From the cell containing the given text, extract its center point as [x, y] coordinate. 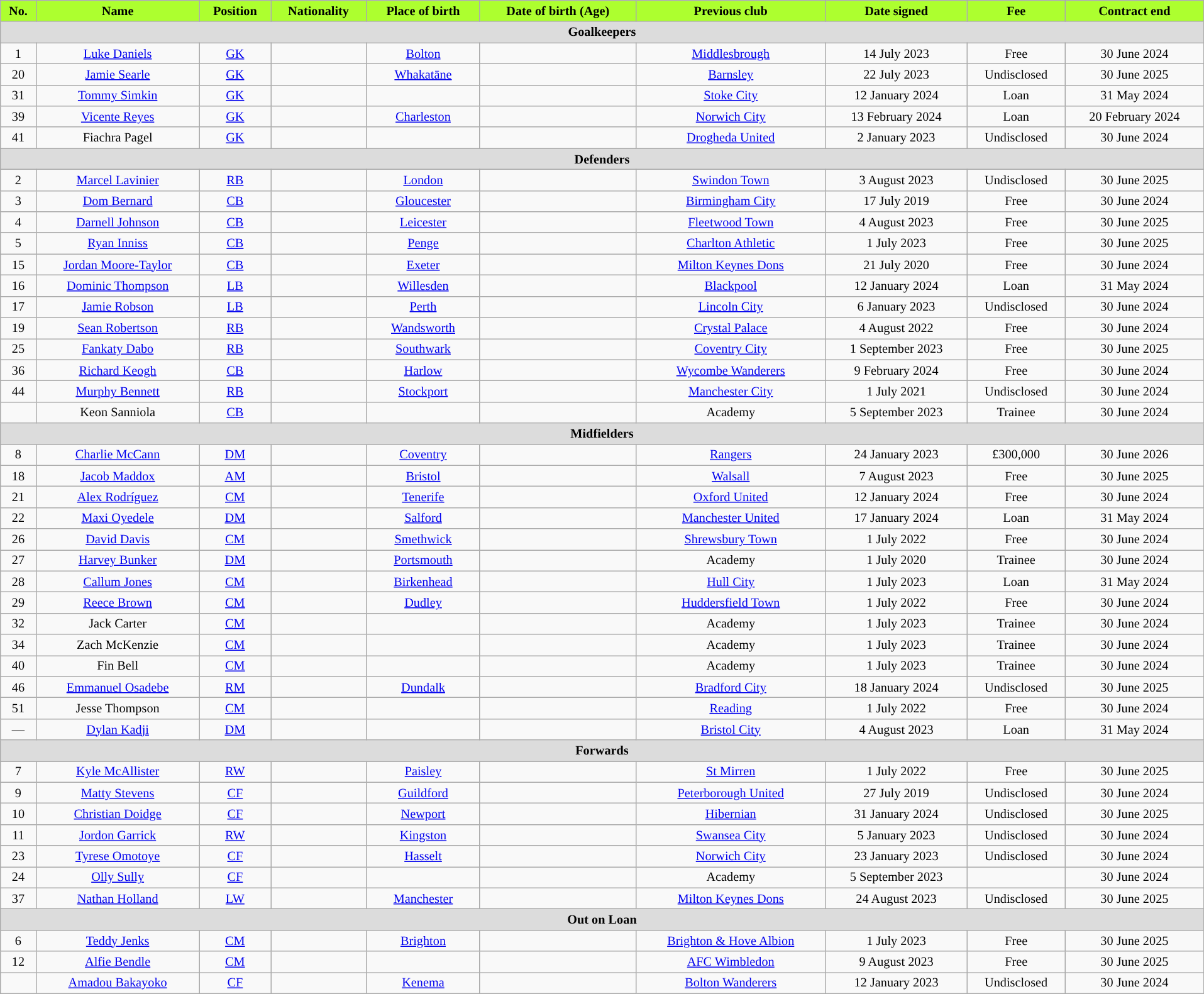
Nathan Holland [118, 898]
Crystal Palace [731, 328]
17 July 2019 [896, 201]
Middlesbrough [731, 53]
9 February 2024 [896, 370]
AFC Wimbledon [731, 962]
Smethwick [424, 539]
46 [18, 687]
2 January 2023 [896, 138]
— [18, 729]
Manchester United [731, 518]
3 [18, 201]
16 [18, 285]
Kenema [424, 983]
AM [235, 476]
Dom Bernard [118, 201]
Perth [424, 307]
RM [235, 687]
Jack Carter [118, 624]
Stoke City [731, 96]
Peterborough United [731, 793]
Forwards [602, 751]
Kingston [424, 835]
Marcel Lavinier [118, 180]
13 February 2024 [896, 116]
10 [18, 814]
Harlow [424, 370]
44 [18, 391]
Teddy Jenks [118, 941]
Manchester [424, 898]
Bolton Wanderers [731, 983]
19 [18, 328]
Southwark [424, 349]
6 [18, 941]
Alfie Bendle [118, 962]
Jamie Searle [118, 74]
Blackpool [731, 285]
Charlton Athletic [731, 243]
Dylan Kadji [118, 729]
Leicester [424, 222]
Drogheda United [731, 138]
Zach McKenzie [118, 645]
18 [18, 476]
Maxi Oyedele [118, 518]
Brighton & Hove Albion [731, 941]
1 July 2020 [896, 560]
24 August 2023 [896, 898]
Jesse Thompson [118, 708]
4 [18, 222]
Dundalk [424, 687]
Place of birth [424, 11]
23 [18, 856]
24 [18, 877]
12 [18, 962]
Walsall [731, 476]
LW [235, 898]
20 February 2024 [1135, 116]
Previous club [731, 11]
Vicente Reyes [118, 116]
40 [18, 666]
28 [18, 582]
Tyrese Omotoye [118, 856]
Goalkeepers [602, 32]
5 January 2023 [896, 835]
17 [18, 307]
Keon Sanniola [118, 412]
7 [18, 771]
Lincoln City [731, 307]
St Mirren [731, 771]
21 [18, 497]
£300,000 [1016, 455]
18 January 2024 [896, 687]
Stockport [424, 391]
Position [235, 11]
Fiachra Pagel [118, 138]
31 January 2024 [896, 814]
Darnell Johnson [118, 222]
Wycombe Wanderers [731, 370]
Swansea City [731, 835]
14 July 2023 [896, 53]
Reece Brown [118, 602]
Fankaty Dabo [118, 349]
Defenders [602, 159]
22 [18, 518]
Paisley [424, 771]
London [424, 180]
Dominic Thompson [118, 285]
Guildford [424, 793]
51 [18, 708]
Oxford United [731, 497]
26 [18, 539]
8 [18, 455]
Dudley [424, 602]
Alex Rodríguez [118, 497]
7 August 2023 [896, 476]
20 [18, 74]
Hasselt [424, 856]
David Davis [118, 539]
Olly Sully [118, 877]
Barnsley [731, 74]
25 [18, 349]
Portsmouth [424, 560]
Harvey Bunker [118, 560]
15 [18, 265]
Charlie McCann [118, 455]
Fee [1016, 11]
Luke Daniels [118, 53]
12 January 2023 [896, 983]
Charleston [424, 116]
Amadou Bakayoko [118, 983]
27 July 2019 [896, 793]
Date of birth (Age) [558, 11]
Shrewsbury Town [731, 539]
Emmanuel Osadebe [118, 687]
Fleetwood Town [731, 222]
27 [18, 560]
Callum Jones [118, 582]
41 [18, 138]
Brighton [424, 941]
Date signed [896, 11]
1 [18, 53]
Coventry City [731, 349]
Midfielders [602, 433]
24 January 2023 [896, 455]
21 July 2020 [896, 265]
Swindon Town [731, 180]
Hull City [731, 582]
Richard Keogh [118, 370]
36 [18, 370]
Nationality [319, 11]
Name [118, 11]
Bristol City [731, 729]
Exeter [424, 265]
No. [18, 11]
11 [18, 835]
Birmingham City [731, 201]
Fin Bell [118, 666]
Bristol [424, 476]
31 [18, 96]
Ryan Inniss [118, 243]
Murphy Bennett [118, 391]
4 August 2022 [896, 328]
Birkenhead [424, 582]
37 [18, 898]
Penge [424, 243]
2 [18, 180]
Tommy Simkin [118, 96]
Manchester City [731, 391]
30 June 2026 [1135, 455]
Jordan Moore-Taylor [118, 265]
Jordon Garrick [118, 835]
Tenerife [424, 497]
Reading [731, 708]
Out on Loan [602, 919]
Bolton [424, 53]
Contract end [1135, 11]
Jacob Maddox [118, 476]
Christian Doidge [118, 814]
Coventry [424, 455]
39 [18, 116]
Jamie Robson [118, 307]
Wandsworth [424, 328]
9 August 2023 [896, 962]
22 July 2023 [896, 74]
32 [18, 624]
34 [18, 645]
Rangers [731, 455]
Sean Robertson [118, 328]
9 [18, 793]
Salford [424, 518]
17 January 2024 [896, 518]
3 August 2023 [896, 180]
23 January 2023 [896, 856]
Gloucester [424, 201]
6 January 2023 [896, 307]
Kyle McAllister [118, 771]
Bradford City [731, 687]
1 September 2023 [896, 349]
Newport [424, 814]
Willesden [424, 285]
Whakatāne [424, 74]
Hibernian [731, 814]
1 July 2021 [896, 391]
Huddersfield Town [731, 602]
29 [18, 602]
5 [18, 243]
Matty Stevens [118, 793]
